From the cell containing the given text, extract its center point as (X, Y) coordinate. 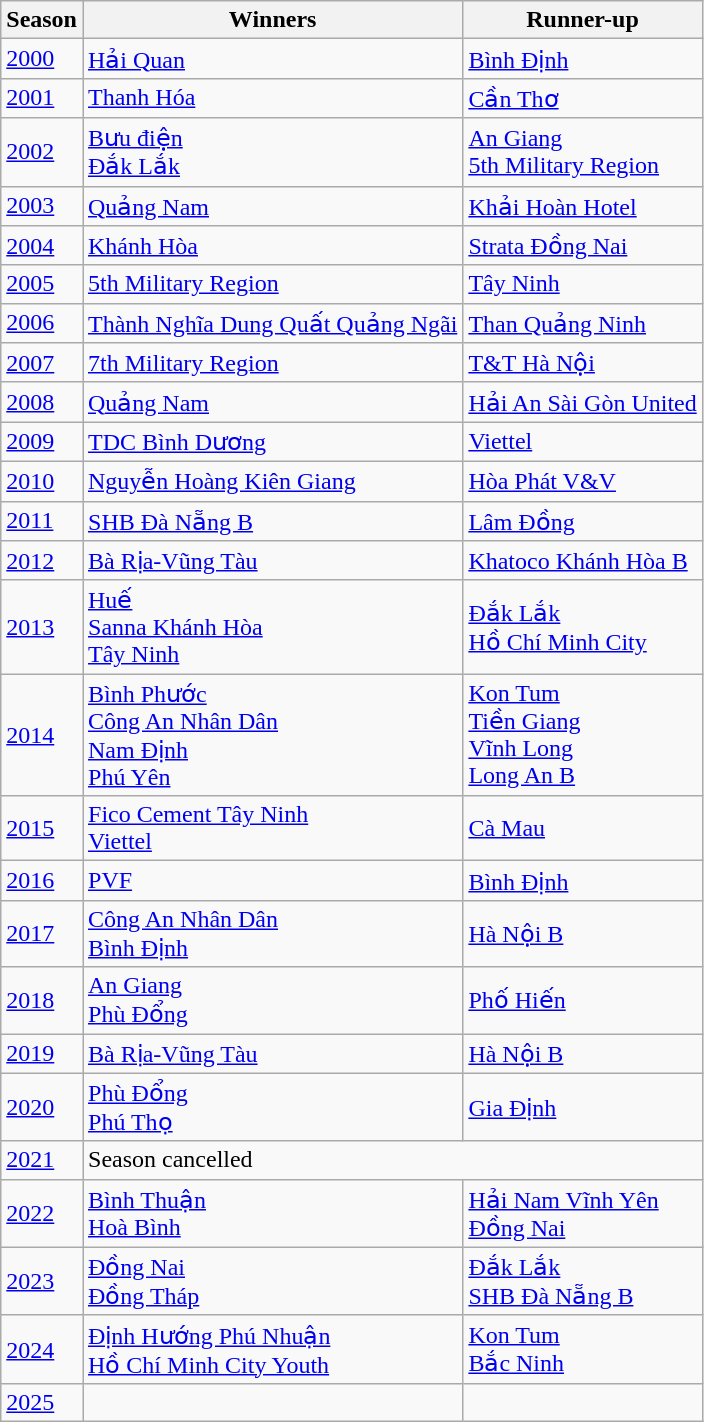
2000 (42, 59)
2011 (42, 521)
Khải Hoàn Hotel (582, 206)
2003 (42, 206)
2018 (42, 1000)
Đắk LắkSHB Đà Nẵng B (582, 1281)
Huế Sanna Khánh HòaTây Ninh (272, 627)
Bưu điệnĐắk Lắk (272, 152)
Winners (272, 20)
2016 (42, 881)
Gia Định (582, 1107)
Fico Cement Tây NinhViettel (272, 828)
2009 (42, 442)
Đắk LắkHồ Chí Minh City (582, 627)
Lâm Đồng (582, 521)
2010 (42, 481)
2005 (42, 284)
2017 (42, 934)
Bình ThuậnHoà Bình (272, 1213)
Viettel (582, 442)
2022 (42, 1213)
Cà Mau (582, 828)
Kon TumBắc Ninh (582, 1349)
Runner-up (582, 20)
Kon TumTiền GiangVĩnh LongLong An B (582, 735)
2024 (42, 1349)
2015 (42, 828)
2006 (42, 323)
2004 (42, 246)
2021 (42, 1160)
2014 (42, 735)
2025 (42, 1402)
Hải Nam Vĩnh YênĐồng Nai (582, 1213)
Strata Đồng Nai (582, 246)
Khatoco Khánh Hòa B (582, 561)
PVF (272, 881)
Tây Ninh (582, 284)
2012 (42, 561)
7th Military Region (272, 363)
Định Hướng Phú NhuậnHồ Chí Minh City Youth (272, 1349)
Cần Thơ (582, 98)
Season (42, 20)
2020 (42, 1107)
Nguyễn Hoàng Kiên Giang (272, 481)
An Giang5th Military Region (582, 152)
TDC Bình Dương (272, 442)
2023 (42, 1281)
2001 (42, 98)
5th Military Region (272, 284)
Phù ĐổngPhú Thọ (272, 1107)
Hải Quan (272, 59)
2008 (42, 402)
2007 (42, 363)
Than Quảng Ninh (582, 323)
Đồng NaiĐồng Tháp (272, 1281)
2019 (42, 1054)
2002 (42, 152)
Bình PhướcCông An Nhân DânNam ĐịnhPhú Yên (272, 735)
Hòa Phát V&V (582, 481)
Khánh Hòa (272, 246)
Thanh Hóa (272, 98)
Công An Nhân DânBình Định (272, 934)
Season cancelled (392, 1160)
Thành Nghĩa Dung Quất Quảng Ngãi (272, 323)
Hải An Sài Gòn United (582, 402)
Phố Hiến (582, 1000)
T&T Hà Nội (582, 363)
2013 (42, 627)
An GiangPhù Đổng (272, 1000)
SHB Đà Nẵng B (272, 521)
